For the text-containing cell, return its midpoint in (X, Y) coordinate format. 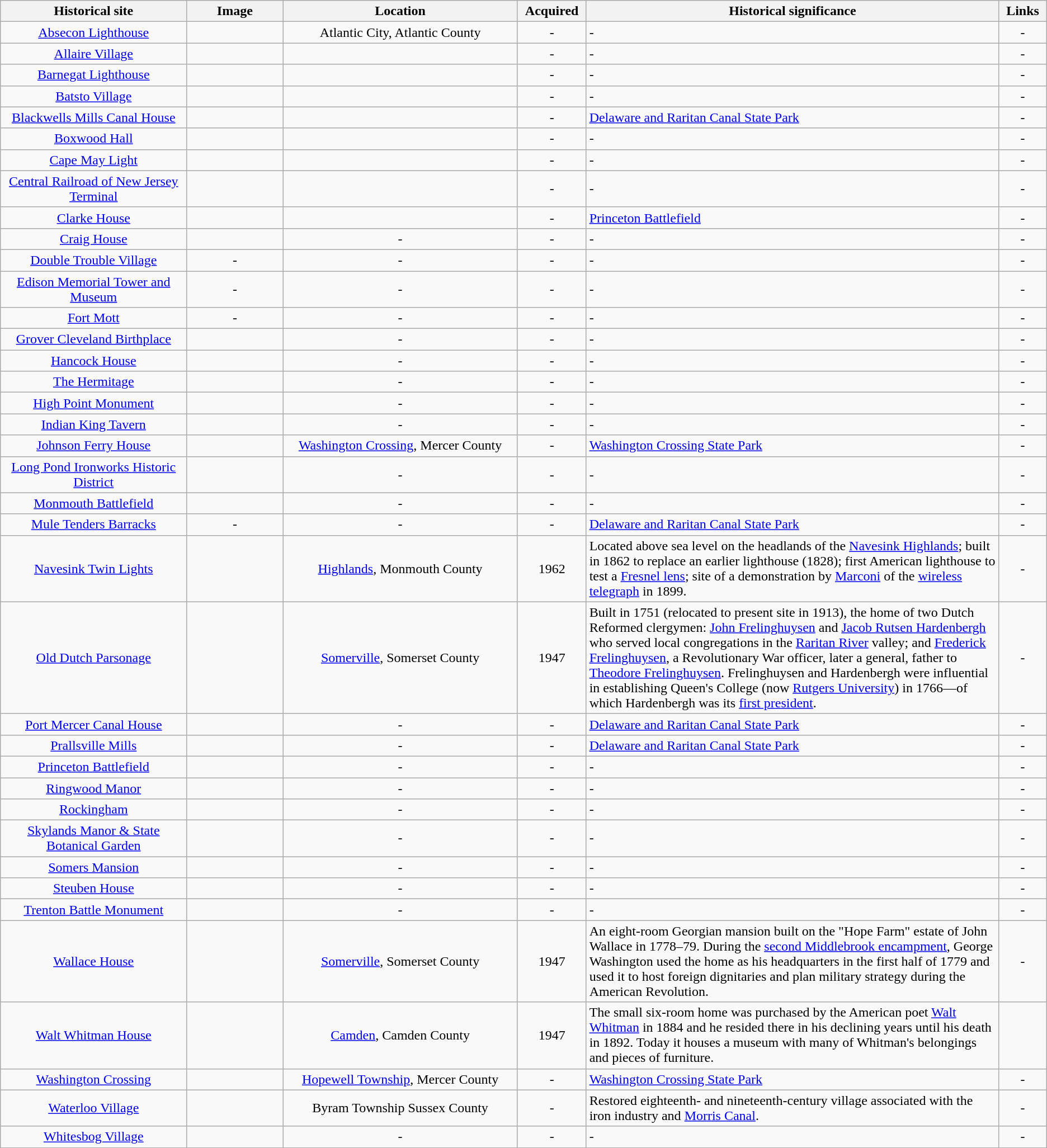
Restored eighteenth- and nineteenth-century village associated with the iron industry and Morris Canal. (793, 1108)
Historical significance (793, 11)
Clarke House (94, 218)
Monmouth Battlefield (94, 503)
Trenton Battle Monument (94, 910)
Mule Tenders Barracks (94, 525)
Atlantic City, Atlantic County (400, 32)
Skylands Manor & State Botanical Garden (94, 839)
Highlands, Monmouth County (400, 568)
Absecon Lighthouse (94, 32)
Camden, Camden County (400, 1036)
Barnegat Lighthouse (94, 75)
Links (1023, 11)
Indian King Tavern (94, 424)
Cape May Light (94, 160)
1962 (551, 568)
Navesink Twin Lights (94, 568)
Port Mercer Canal House (94, 724)
Washington Crossing (94, 1079)
Double Trouble Village (94, 260)
Historical site (94, 11)
Whitesbog Village (94, 1137)
Byram Township Sussex County (400, 1108)
Edison Memorial Tower and Museum (94, 289)
Boxwood Hall (94, 139)
Johnson Ferry House (94, 446)
Acquired (551, 11)
Walt Whitman House (94, 1036)
Rockingham (94, 810)
Craig House (94, 239)
Image (235, 11)
High Point Monument (94, 403)
Steuben House (94, 889)
Central Railroad of New Jersey Terminal (94, 189)
Washington Crossing, Mercer County (400, 446)
Waterloo Village (94, 1108)
Old Dutch Parsonage (94, 658)
Blackwells Mills Canal House (94, 117)
Wallace House (94, 961)
Long Pond Ironworks Historic District (94, 474)
Location (400, 11)
The Hermitage (94, 382)
Grover Cleveland Birthplace (94, 339)
Prallsville Mills (94, 745)
Fort Mott (94, 318)
Allaire Village (94, 54)
Somers Mansion (94, 867)
Batsto Village (94, 96)
Hancock House (94, 361)
Ringwood Manor (94, 788)
Hopewell Township, Mercer County (400, 1079)
